Search for the cell housing the specified text and yield its (x, y) center coordinate. 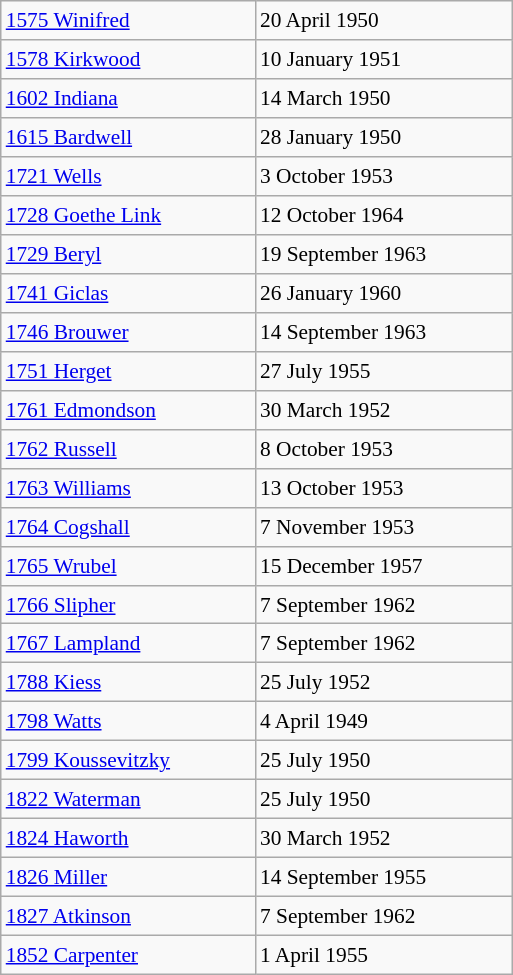
1765 Wrubel (128, 566)
14 September 1955 (384, 878)
27 July 1955 (384, 370)
14 March 1950 (384, 98)
1762 Russell (128, 448)
1741 Giclas (128, 294)
28 January 1950 (384, 138)
14 September 1963 (384, 332)
1 April 1955 (384, 954)
1751 Herget (128, 370)
1852 Carpenter (128, 954)
12 October 1964 (384, 216)
1575 Winifred (128, 20)
1763 Williams (128, 488)
4 April 1949 (384, 722)
1602 Indiana (128, 98)
13 October 1953 (384, 488)
20 April 1950 (384, 20)
1728 Goethe Link (128, 216)
1764 Cogshall (128, 526)
1827 Atkinson (128, 916)
15 December 1957 (384, 566)
1788 Kiess (128, 682)
1746 Brouwer (128, 332)
1729 Beryl (128, 254)
8 October 1953 (384, 448)
19 September 1963 (384, 254)
1826 Miller (128, 878)
25 July 1952 (384, 682)
1767 Lampland (128, 644)
3 October 1953 (384, 176)
1824 Haworth (128, 838)
1761 Edmondson (128, 410)
1766 Slipher (128, 604)
10 January 1951 (384, 60)
1615 Bardwell (128, 138)
7 November 1953 (384, 526)
1578 Kirkwood (128, 60)
1721 Wells (128, 176)
1799 Koussevitzky (128, 760)
1822 Waterman (128, 800)
26 January 1960 (384, 294)
1798 Watts (128, 722)
